Scan for the cell matching the given text and deliver its (X, Y) coordinate at center. 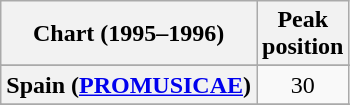
30 (303, 85)
Peakposition (303, 34)
Spain (PROMUSICAE) (129, 85)
Chart (1995–1996) (129, 34)
